Detect which cell encompasses the target text, then output its [X, Y] center coordinate. 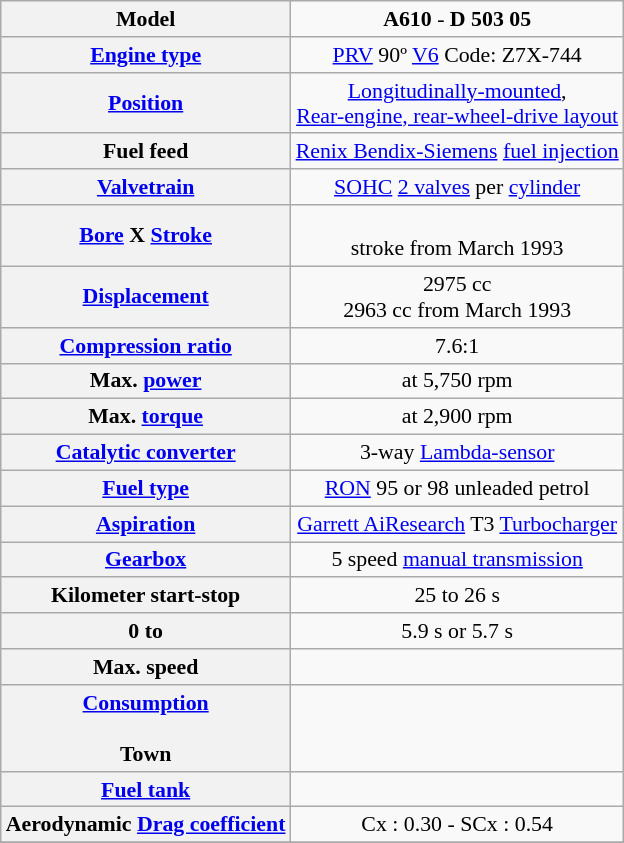
Aspiration [146, 523]
3-way Lambda-sensor [458, 452]
Position [146, 102]
at 5,750 rpm [458, 381]
Consumption Town [146, 728]
Gearbox [146, 559]
0 to [146, 631]
Valvetrain [146, 187]
5 speed manual transmission [458, 559]
PRV 90º V6 Code: Z7X-744 [458, 54]
Fuel type [146, 488]
Fuel tank [146, 789]
RON 95 or 98 unleaded petrol [458, 488]
Max. power [146, 381]
Displacement [146, 296]
stroke from March 1993 [458, 234]
Garrett AiResearch T3 Turbocharger [458, 523]
25 to 26 s [458, 595]
Aerodynamic Drag coefficient [146, 824]
Cx : 0.30 - SCx : 0.54 [458, 824]
Engine type [146, 54]
Compression ratio [146, 345]
5.9 s or 5.7 s [458, 631]
Max. speed [146, 666]
A610 - D 503 05 [458, 18]
SOHC 2 valves per cylinder [458, 187]
Fuel feed [146, 151]
7.6:1 [458, 345]
Renix Bendix-Siemens fuel injection [458, 151]
at 2,900 rpm [458, 416]
Max. torque [146, 416]
Longitudinally-mounted,Rear-engine, rear-wheel-drive layout [458, 102]
2975 cc2963 cc from March 1993 [458, 296]
Bore X Stroke [146, 234]
Catalytic converter [146, 452]
Kilometer start-stop [146, 595]
Model [146, 18]
